Determine the (X, Y) coordinate at the center of the cell enclosing the given text.  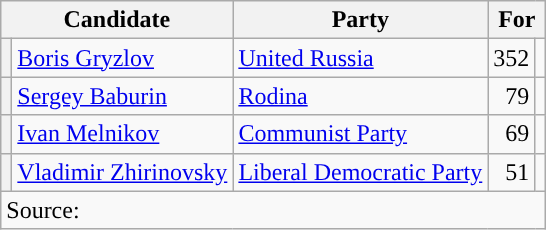
Sergey Baburin (122, 96)
Source: (274, 210)
69 (512, 134)
Candidate (117, 20)
79 (512, 96)
352 (512, 58)
Rodina (360, 96)
Boris Gryzlov (122, 58)
Party (360, 20)
51 (512, 172)
Vladimir Zhirinovsky (122, 172)
Liberal Democratic Party (360, 172)
Communist Party (360, 134)
United Russia (360, 58)
For (517, 20)
Ivan Melnikov (122, 134)
